Extract the [X, Y] coordinate from the center of the cell holding the provided text.  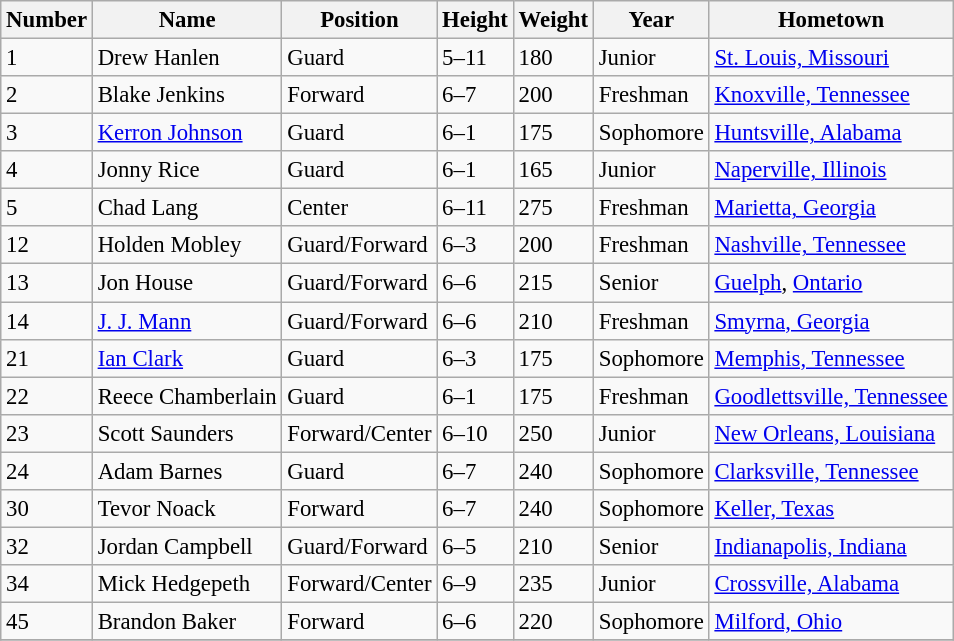
Kerron Johnson [187, 133]
Jordan Campbell [187, 546]
6–5 [475, 546]
Chad Lang [187, 208]
4 [47, 170]
3 [47, 133]
St. Louis, Missouri [831, 58]
24 [47, 471]
6–11 [475, 208]
Drew Hanlen [187, 58]
Naperville, Illinois [831, 170]
13 [47, 283]
Marietta, Georgia [831, 208]
32 [47, 546]
21 [47, 358]
Scott Saunders [187, 433]
30 [47, 509]
Indianapolis, Indiana [831, 546]
Goodlettsville, Tennessee [831, 396]
Crossville, Alabama [831, 584]
Height [475, 20]
6–10 [475, 433]
5–11 [475, 58]
220 [553, 621]
Tevor Noack [187, 509]
2 [47, 95]
J. J. Mann [187, 321]
5 [47, 208]
Adam Barnes [187, 471]
180 [553, 58]
Reece Chamberlain [187, 396]
215 [553, 283]
165 [553, 170]
Memphis, Tennessee [831, 358]
34 [47, 584]
Brandon Baker [187, 621]
Jon House [187, 283]
1 [47, 58]
New Orleans, Louisiana [831, 433]
Clarksville, Tennessee [831, 471]
235 [553, 584]
275 [553, 208]
Milford, Ohio [831, 621]
Position [360, 20]
Holden Mobley [187, 245]
Nashville, Tennessee [831, 245]
Guelph, Ontario [831, 283]
Year [651, 20]
12 [47, 245]
Weight [553, 20]
Number [47, 20]
250 [553, 433]
Knoxville, Tennessee [831, 95]
23 [47, 433]
Keller, Texas [831, 509]
45 [47, 621]
6–9 [475, 584]
Hometown [831, 20]
Smyrna, Georgia [831, 321]
14 [47, 321]
Name [187, 20]
22 [47, 396]
Jonny Rice [187, 170]
Blake Jenkins [187, 95]
Ian Clark [187, 358]
Center [360, 208]
Huntsville, Alabama [831, 133]
Mick Hedgepeth [187, 584]
